Capture the cell that displays the provided text and extract its (X, Y) central coordinate. 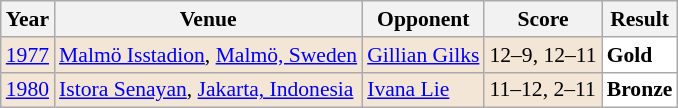
1980 (28, 90)
Result (640, 19)
Malmö Isstadion, Malmö, Sweden (208, 55)
Gold (640, 55)
Gillian Gilks (423, 55)
Opponent (423, 19)
Score (542, 19)
11–12, 2–11 (542, 90)
Year (28, 19)
Venue (208, 19)
Istora Senayan, Jakarta, Indonesia (208, 90)
Bronze (640, 90)
Ivana Lie (423, 90)
1977 (28, 55)
12–9, 12–11 (542, 55)
